Return [x, y] of the center of cell containing provided text 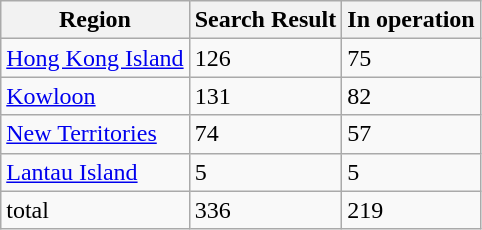
74 [266, 134]
131 [266, 96]
219 [411, 210]
336 [266, 210]
Region [95, 20]
New Territories [95, 134]
57 [411, 134]
Kowloon [95, 96]
Search Result [266, 20]
Hong Kong Island [95, 58]
82 [411, 96]
total [95, 210]
126 [266, 58]
Lantau Island [95, 172]
In operation [411, 20]
75 [411, 58]
